Pinpoint the cell where the given text exists, returning its (X, Y) midpoint coordinate. 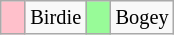
Birdie (56, 17)
Bogey (142, 17)
